Return the (x, y) coordinate for the center point of the cell that contains the specified text.  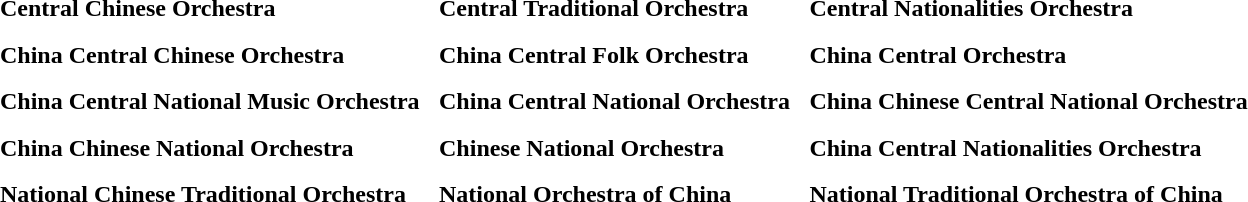
China Central National Orchestra (615, 101)
China Central Folk Orchestra (615, 55)
Chinese National Orchestra (615, 148)
